Search for the cell housing the specified text and yield its (X, Y) center coordinate. 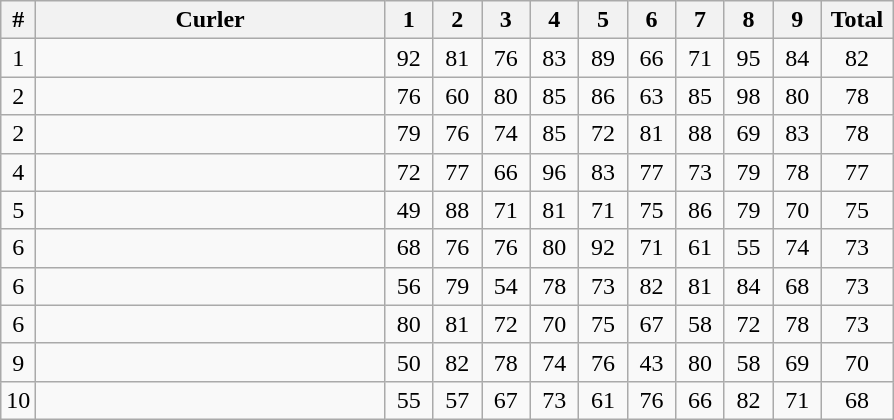
8 (748, 20)
50 (408, 362)
3 (506, 20)
56 (408, 286)
Total (856, 20)
89 (604, 58)
Curler (210, 20)
57 (458, 400)
96 (554, 172)
43 (652, 362)
98 (748, 96)
60 (458, 96)
54 (506, 286)
49 (408, 210)
95 (748, 58)
# (18, 20)
63 (652, 96)
7 (700, 20)
10 (18, 400)
